Return the (X, Y) coordinate for the center point of the cell that contains the specified text.  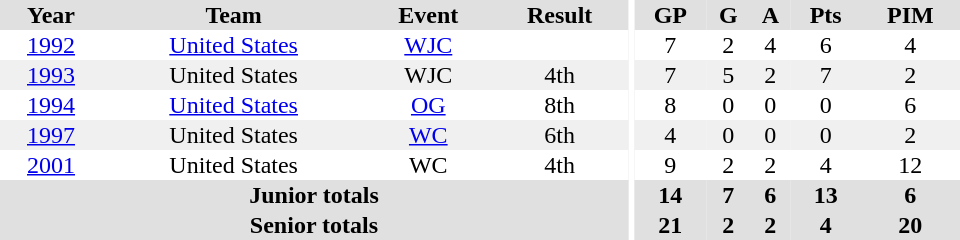
GP (670, 15)
Pts (826, 15)
21 (670, 225)
OG (428, 105)
1994 (51, 105)
Result (560, 15)
12 (910, 165)
Event (428, 15)
6th (560, 135)
14 (670, 195)
1997 (51, 135)
Year (51, 15)
PIM (910, 15)
G (728, 15)
Senior totals (314, 225)
9 (670, 165)
1992 (51, 45)
Team (234, 15)
A (770, 15)
13 (826, 195)
Junior totals (314, 195)
1993 (51, 75)
8 (670, 105)
8th (560, 105)
20 (910, 225)
2001 (51, 165)
5 (728, 75)
